Detect which cell encompasses the target text, then output its [X, Y] center coordinate. 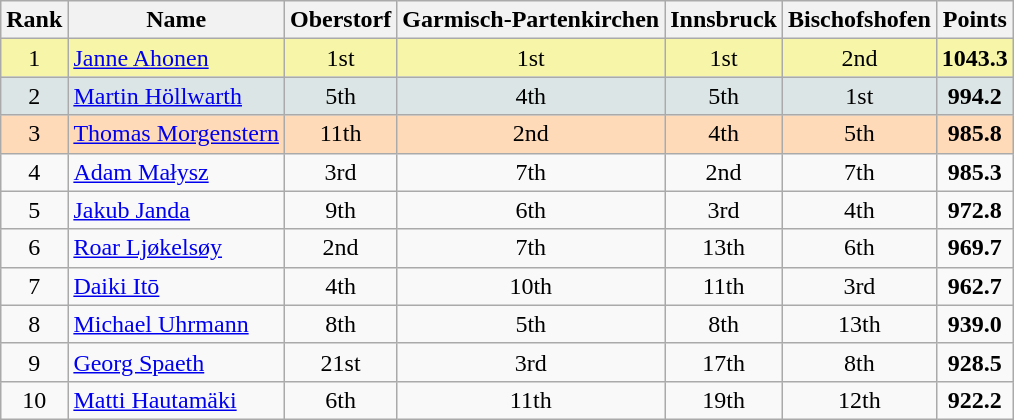
2 [34, 96]
21st [340, 362]
17th [724, 362]
922.2 [974, 400]
9 [34, 362]
10th [531, 286]
Oberstorf [340, 20]
19th [724, 400]
928.5 [974, 362]
Points [974, 20]
Matti Hautamäki [176, 400]
939.0 [974, 324]
3 [34, 134]
9th [340, 210]
8 [34, 324]
Garmisch-Partenkirchen [531, 20]
5 [34, 210]
10 [34, 400]
12th [860, 400]
1043.3 [974, 58]
Martin Höllwarth [176, 96]
962.7 [974, 286]
6 [34, 248]
Janne Ahonen [176, 58]
Michael Uhrmann [176, 324]
Roar Ljøkelsøy [176, 248]
1 [34, 58]
Bischofshofen [860, 20]
Daiki Itō [176, 286]
Thomas Morgenstern [176, 134]
Adam Małysz [176, 172]
972.8 [974, 210]
7 [34, 286]
4 [34, 172]
Jakub Janda [176, 210]
985.3 [974, 172]
969.7 [974, 248]
Georg Spaeth [176, 362]
985.8 [974, 134]
Innsbruck [724, 20]
Rank [34, 20]
994.2 [974, 96]
Name [176, 20]
